Output the [x, y] coordinate of the center of the cell containing the given text.  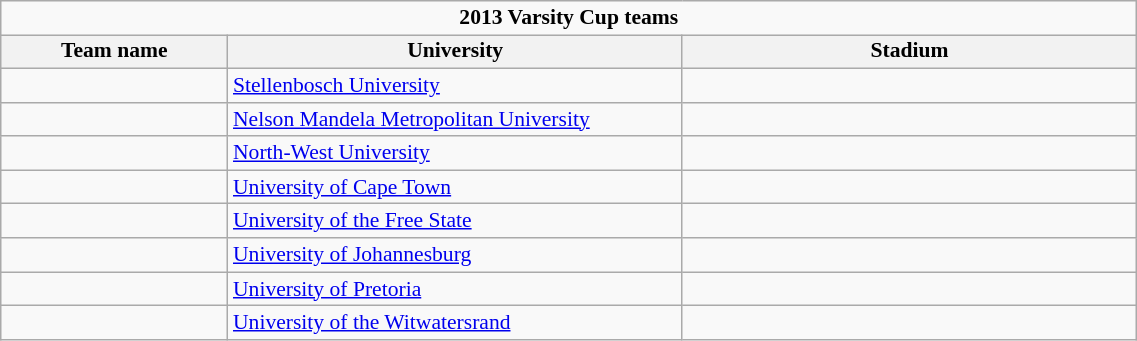
University of Cape Town [455, 187]
Stellenbosch University [455, 86]
University of the Free State [455, 221]
Stadium [909, 52]
University of Johannesburg [455, 255]
University of Pretoria [455, 289]
Team name [114, 52]
University of the Witwatersrand [455, 323]
University [455, 52]
Nelson Mandela Metropolitan University [455, 120]
2013 Varsity Cup teams [569, 18]
North-West University [455, 154]
